Identify which cell holds the provided text, then report its [x, y] central coordinate. 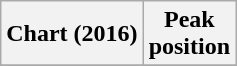
Peak position [189, 34]
Chart (2016) [72, 34]
